Extract the [X, Y] coordinate from the center of the cell holding the provided text.  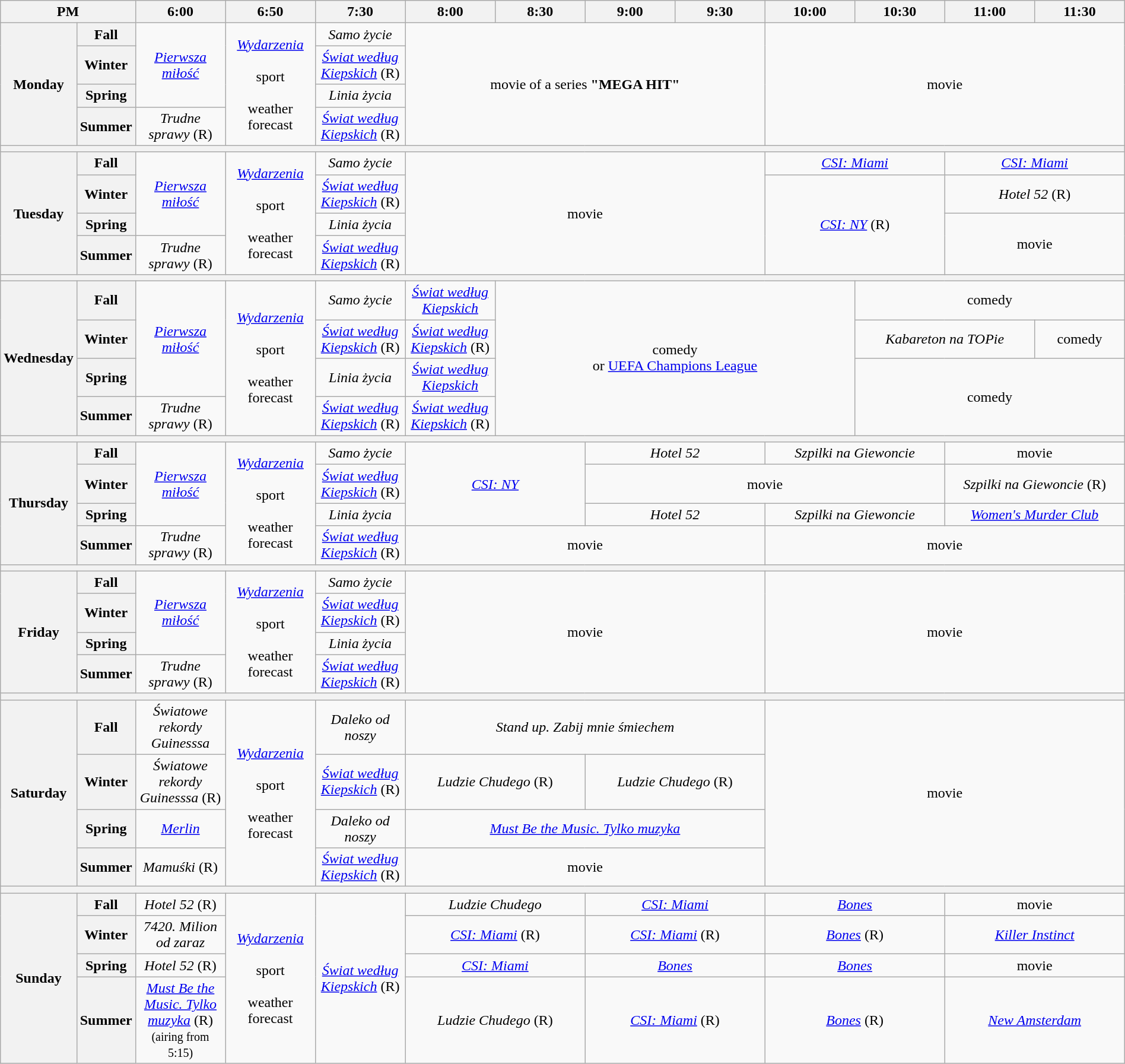
Killer Instinct [1035, 935]
Women's Murder Club [1035, 514]
New Amsterdam [1035, 1020]
9:30 [720, 12]
Monday [39, 84]
10:00 [810, 12]
Światowe rekordy Guinesssa (R) [180, 782]
Must Be the Music. Tylko muzyka (R) (airing from 5:15) [180, 1020]
Sunday [39, 978]
6:50 [271, 12]
9:00 [630, 12]
PM [68, 12]
Friday [39, 632]
comedyor UEFA Champions League [675, 358]
11:00 [990, 12]
Szpilki na Giewoncie (R) [1035, 484]
10:30 [900, 12]
movie of a series "MEGA HIT" [585, 84]
8:00 [450, 12]
Wednesday [39, 358]
Tuesday [39, 213]
CSI: NY (R) [854, 224]
Thursday [39, 503]
Kabareton na TOPie [945, 338]
7:30 [360, 12]
7420. Milion od zaraz [180, 935]
Mamuśki (R) [180, 868]
CSI: NY [495, 484]
Ludzie Chudego [495, 904]
Stand up. Zabij mnie śmiechem [585, 727]
Must Be the Music. Tylko muzyka [585, 828]
8:30 [540, 12]
Światowe rekordy Guinesssa [180, 727]
Saturday [39, 793]
6:00 [180, 12]
Merlin [180, 828]
11:30 [1080, 12]
